Scan for the cell matching the given text and deliver its [x, y] coordinate at center. 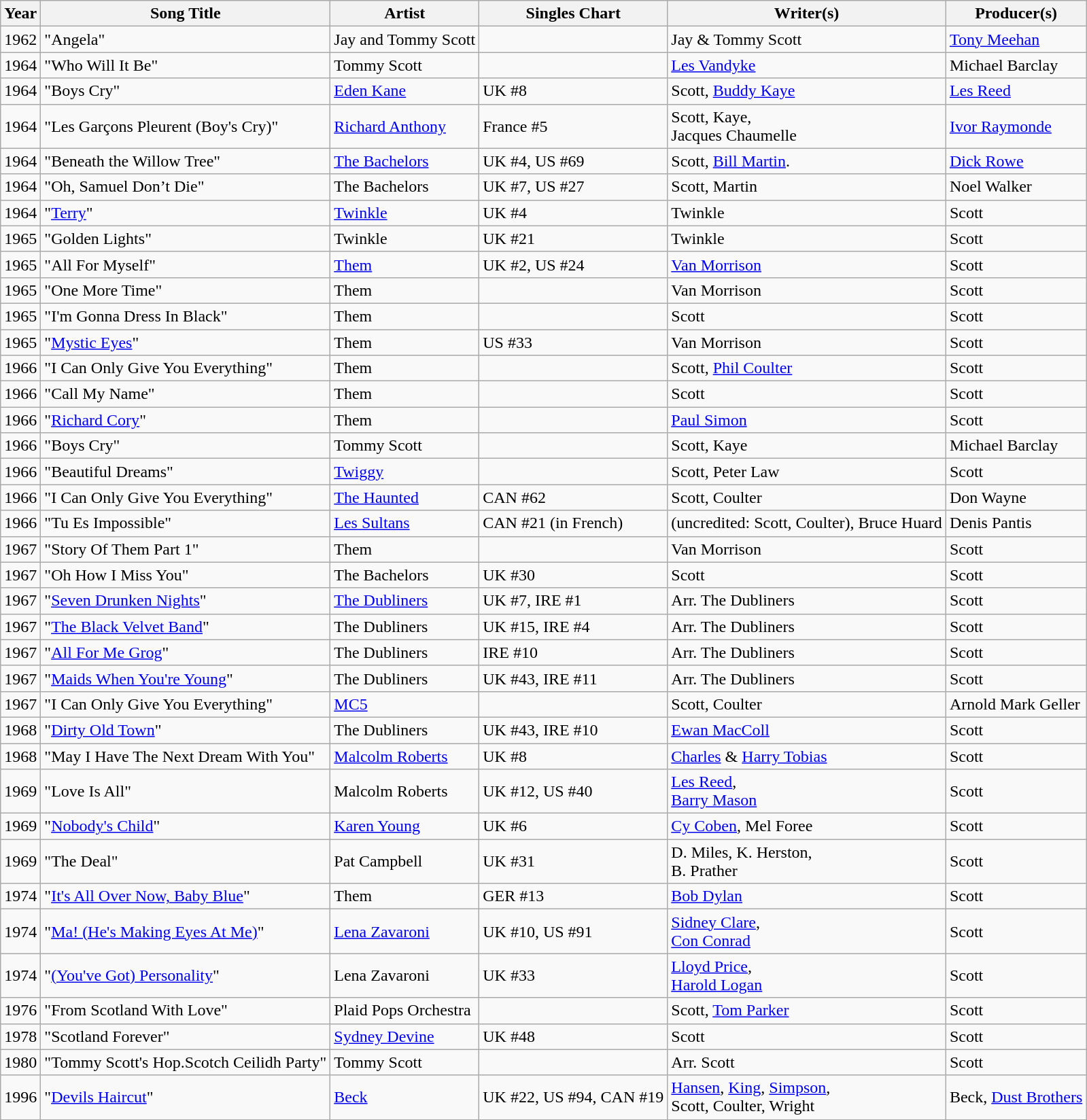
"Mystic Eyes" [186, 342]
"Oh, Samuel Don’t Die" [186, 187]
"I'm Gonna Dress In Black" [186, 316]
1996 [20, 1097]
"Beautiful Dreams" [186, 472]
UK #10, US #91 [574, 931]
"Tu Es Impossible" [186, 523]
D. Miles, K. Herston,B. Prather [807, 862]
"Tommy Scott's Hop.Scotch Ceilidh Party" [186, 1062]
"Scotland Forever" [186, 1036]
Singles Chart [574, 14]
Les Reed [1016, 91]
UK #22, US #94, CAN #19 [574, 1097]
"From Scotland With Love" [186, 1011]
"Terry" [186, 213]
Noel Walker [1016, 187]
Karen Young [405, 826]
Bob Dylan [807, 896]
Richard Anthony [405, 126]
Ivor Raymonde [1016, 126]
Scott, Bill Martin. [807, 161]
(uncredited: Scott, Coulter), Bruce Huard [807, 523]
Artist [405, 14]
Scott, Kaye [807, 446]
UK #15, IRE #4 [574, 627]
UK #7, IRE #1 [574, 601]
Producer(s) [1016, 14]
Scott, Buddy Kaye [807, 91]
1976 [20, 1011]
Pat Campbell [405, 862]
Les Reed,Barry Mason [807, 791]
"Maids When You're Young" [186, 678]
"The Black Velvet Band" [186, 627]
Beck, Dust Brothers [1016, 1097]
"Oh How I Miss You" [186, 575]
UK #7, US #27 [574, 187]
CAN #21 (in French) [574, 523]
Sidney Clare,Con Conrad [807, 931]
Jay & Tommy Scott [807, 39]
Paul Simon [807, 420]
"Who Will It Be" [186, 65]
UK #6 [574, 826]
Scott, Martin [807, 187]
"Seven Drunken Nights" [186, 601]
GER #13 [574, 896]
MC5 [405, 704]
CAN #62 [574, 497]
"Call My Name" [186, 394]
"May I Have The Next Dream With You" [186, 756]
"(You've Got) Personality" [186, 976]
UK #12, US #40 [574, 791]
"Angela" [186, 39]
"All For Myself" [186, 264]
"Les Garçons Pleurent (Boy's Cry)" [186, 126]
Denis Pantis [1016, 523]
UK #43, IRE #10 [574, 730]
"It's All Over Now, Baby Blue" [186, 896]
Tony Meehan [1016, 39]
Les Vandyke [807, 65]
"The Deal" [186, 862]
UK #21 [574, 239]
France #5 [574, 126]
UK #4 [574, 213]
UK #48 [574, 1036]
Charles & Harry Tobias [807, 756]
1978 [20, 1036]
"Nobody's Child" [186, 826]
"Beneath the Willow Tree" [186, 161]
UK #30 [574, 575]
"Love Is All" [186, 791]
Dick Rowe [1016, 161]
Scott, Tom Parker [807, 1011]
Writer(s) [807, 14]
Hansen, King, Simpson,Scott, Coulter, Wright [807, 1097]
Lloyd Price,Harold Logan [807, 976]
Scott, Phil Coulter [807, 368]
"Richard Cory" [186, 420]
Scott, Kaye,Jacques Chaumelle [807, 126]
1980 [20, 1062]
Scott, Peter Law [807, 472]
Twiggy [405, 472]
"Ma! (He's Making Eyes At Me)" [186, 931]
Year [20, 14]
Eden Kane [405, 91]
The Haunted [405, 497]
UK #4, US #69 [574, 161]
Arnold Mark Geller [1016, 704]
Jay and Tommy Scott [405, 39]
UK #43, IRE #11 [574, 678]
UK #33 [574, 976]
1962 [20, 39]
Sydney Devine [405, 1036]
UK #31 [574, 862]
"One More Time" [186, 290]
"Devils Haircut" [186, 1097]
US #33 [574, 342]
Don Wayne [1016, 497]
"All For Me Grog" [186, 652]
"Story Of Them Part 1" [186, 549]
Beck [405, 1097]
Ewan MacColl [807, 730]
Song Title [186, 14]
UK #2, US #24 [574, 264]
Les Sultans [405, 523]
"Dirty Old Town" [186, 730]
Arr. Scott [807, 1062]
"Golden Lights" [186, 239]
Cy Coben, Mel Foree [807, 826]
Plaid Pops Orchestra [405, 1011]
IRE #10 [574, 652]
